Locate the cell with the specified text and output its [X, Y] center coordinate. 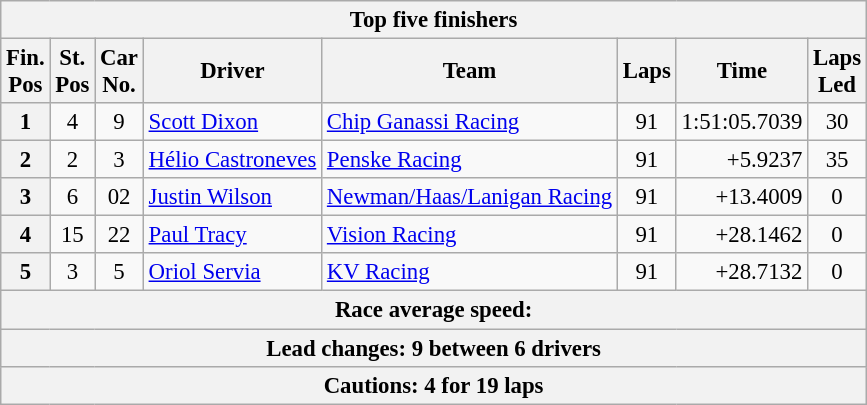
Paul Tracy [232, 235]
9 [120, 122]
Vision Racing [470, 235]
St.Pos [72, 72]
Hélio Castroneves [232, 160]
Driver [232, 72]
Time [742, 72]
Newman/Haas/Lanigan Racing [470, 197]
Lead changes: 9 between 6 drivers [434, 348]
CarNo. [120, 72]
KV Racing [470, 273]
Penske Racing [470, 160]
15 [72, 235]
LapsLed [838, 72]
+28.7132 [742, 273]
35 [838, 160]
Oriol Servia [232, 273]
1:51:05.7039 [742, 122]
30 [838, 122]
+13.4009 [742, 197]
6 [72, 197]
+28.1462 [742, 235]
+5.9237 [742, 160]
Team [470, 72]
02 [120, 197]
Top five finishers [434, 20]
Chip Ganassi Racing [470, 122]
Race average speed: [434, 310]
Justin Wilson [232, 197]
Fin.Pos [26, 72]
Laps [646, 72]
Cautions: 4 for 19 laps [434, 385]
22 [120, 235]
Scott Dixon [232, 122]
1 [26, 122]
